From the cell containing the given text, extract its center point as [X, Y] coordinate. 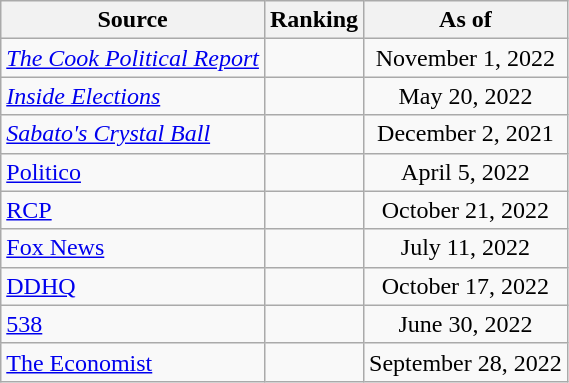
RCP [133, 210]
Inside Elections [133, 96]
May 20, 2022 [466, 96]
Ranking [314, 20]
Politico [133, 172]
The Economist [133, 362]
As of [466, 20]
September 28, 2022 [466, 362]
Sabato's Crystal Ball [133, 134]
April 5, 2022 [466, 172]
538 [133, 324]
November 1, 2022 [466, 58]
October 21, 2022 [466, 210]
July 11, 2022 [466, 248]
October 17, 2022 [466, 286]
The Cook Political Report [133, 58]
June 30, 2022 [466, 324]
Fox News [133, 248]
Source [133, 20]
December 2, 2021 [466, 134]
DDHQ [133, 286]
